Locate the cell with the specified text and output its (X, Y) center coordinate. 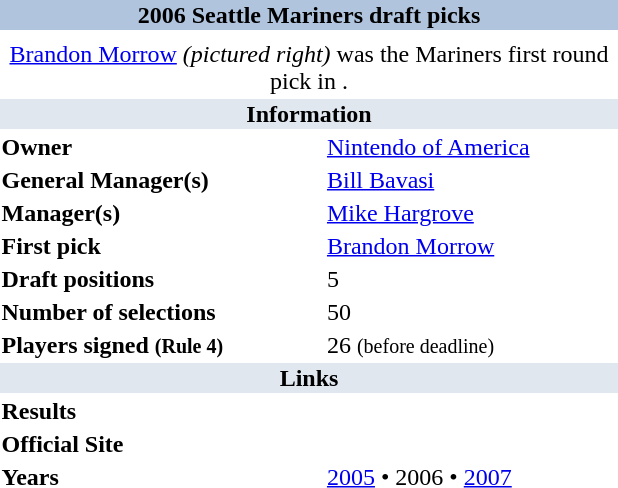
Brandon Morrow (pictured right) was the Mariners first round pick in . (309, 68)
Draft positions (161, 279)
Information (309, 114)
First pick (161, 246)
Owner (161, 147)
5 (472, 279)
Nintendo of America (472, 147)
Brandon Morrow (472, 246)
General Manager(s) (161, 180)
26 (before deadline) (472, 345)
Bill Bavasi (472, 180)
Official Site (161, 444)
2006 Seattle Mariners draft picks (309, 15)
Players signed (Rule 4) (161, 345)
Manager(s) (161, 213)
Results (161, 411)
Number of selections (161, 312)
50 (472, 312)
Mike Hargrove (472, 213)
Links (309, 378)
